Find where the given text appears and provide that cell's center as (X, Y) coordinate. 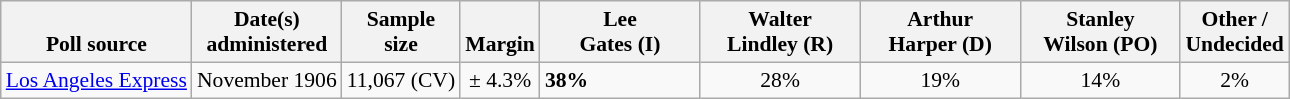
Poll source (96, 32)
Margin (500, 32)
19% (940, 80)
Los Angeles Express (96, 80)
± 4.3% (500, 80)
14% (1100, 80)
28% (780, 80)
WalterLindley (R) (780, 32)
LeeGates (I) (620, 32)
StanleyWilson (PO) (1100, 32)
Other /Undecided (1234, 32)
Samplesize (401, 32)
2% (1234, 80)
11,067 (CV) (401, 80)
November 1906 (267, 80)
ArthurHarper (D) (940, 32)
Date(s)administered (267, 32)
38% (620, 80)
